From the cell containing the given text, extract its center point as [X, Y] coordinate. 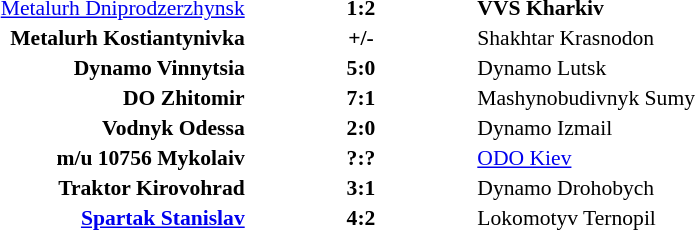
5:0 [362, 68]
3:1 [362, 188]
7:1 [362, 98]
2:0 [362, 128]
?:? [362, 158]
+/- [362, 38]
